Pinpoint the cell where the given text exists, returning its (X, Y) midpoint coordinate. 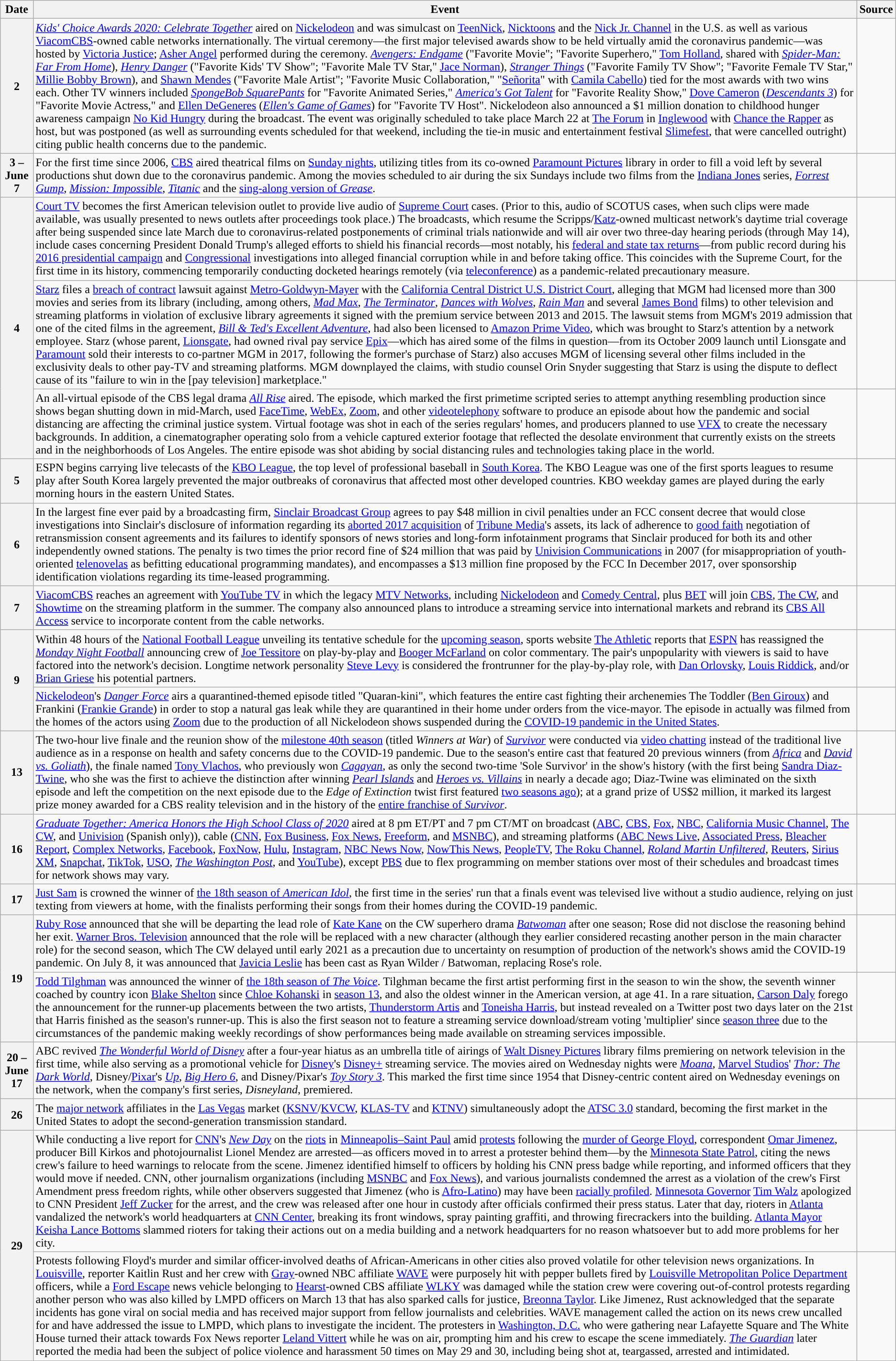
Source (876, 10)
9 (17, 680)
19 (17, 979)
Date (17, 10)
5 (17, 481)
29 (17, 1245)
4 (17, 328)
7 (17, 608)
17 (17, 899)
Event (445, 10)
2 (17, 86)
20 – June 17 (17, 1071)
3 – June 7 (17, 175)
6 (17, 544)
13 (17, 772)
26 (17, 1115)
16 (17, 849)
